Extract the (X, Y) coordinate from the center of the cell holding the provided text.  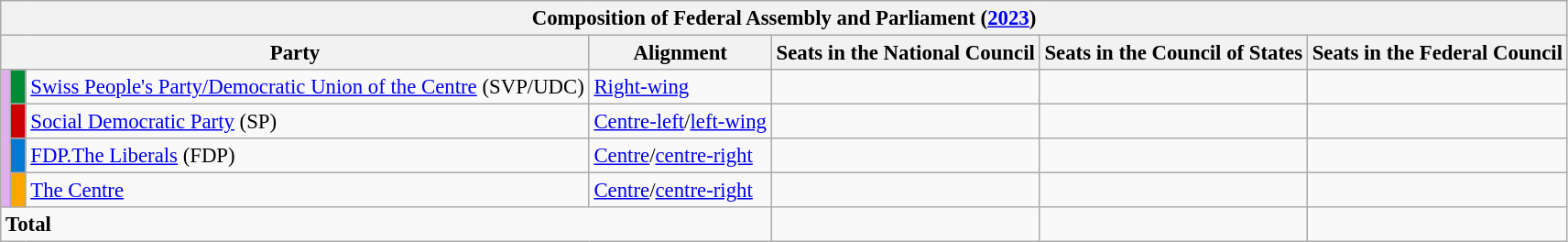
Composition of Federal Assembly and Parliament (2023) (784, 18)
Social Democratic Party (SP) (308, 122)
Swiss People's Party/Democratic Union of the Centre (SVP/UDC) (308, 87)
Party (295, 53)
Seats in the Council of States (1173, 53)
Right-wing (680, 87)
Total (387, 225)
FDP.The Liberals (FDP) (308, 156)
Seats in the Federal Council (1437, 53)
The Centre (308, 191)
Seats in the National Council (905, 53)
Alignment (680, 53)
Centre-left/left-wing (680, 122)
